Return the (x, y) coordinate for the center point of the cell that contains the specified text.  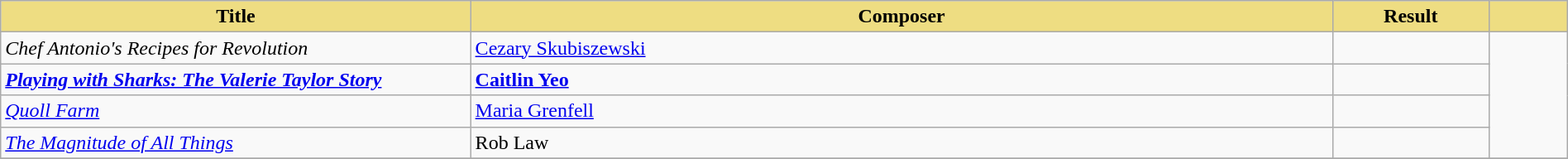
Rob Law (901, 142)
Cezary Skubiszewski (901, 48)
Title (236, 17)
Caitlin Yeo (901, 79)
Chef Antonio's Recipes for Revolution (236, 48)
Playing with Sharks: The Valerie Taylor Story (236, 79)
Composer (901, 17)
The Magnitude of All Things (236, 142)
Quoll Farm (236, 111)
Result (1411, 17)
Maria Grenfell (901, 111)
